Locate the cell with the specified text and output its (X, Y) center coordinate. 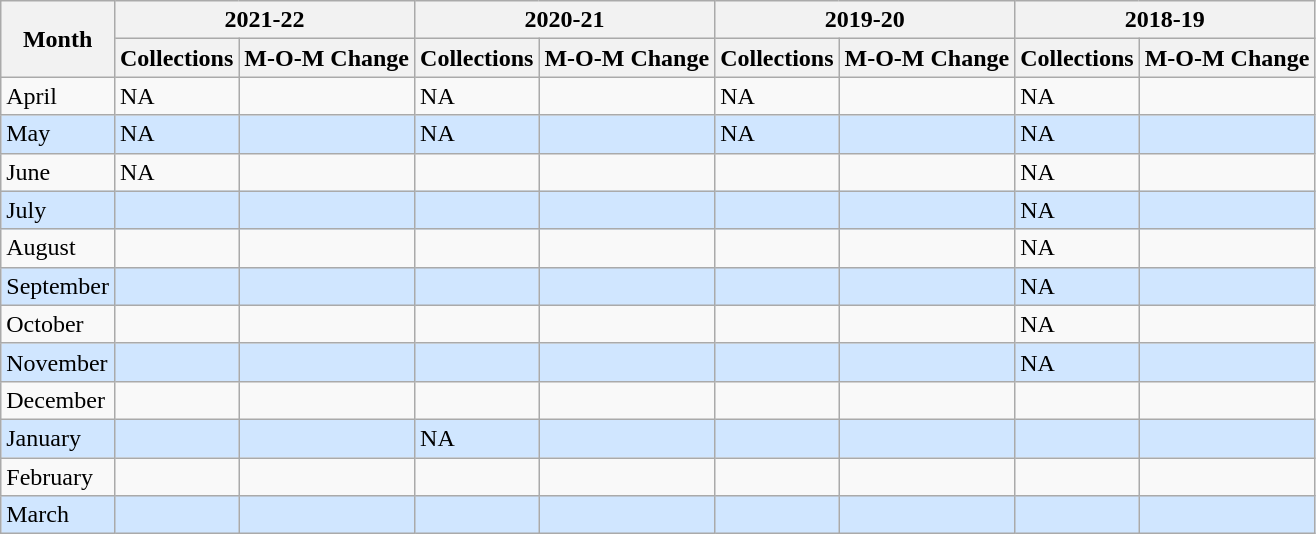
August (58, 248)
March (58, 515)
November (58, 362)
Month (58, 39)
2018-19 (1165, 20)
February (58, 477)
April (58, 96)
September (58, 286)
October (58, 324)
2020-21 (565, 20)
June (58, 172)
January (58, 438)
2019-20 (865, 20)
2021-22 (264, 20)
July (58, 210)
May (58, 134)
December (58, 400)
